For the text-containing cell, return its midpoint in (x, y) coordinate format. 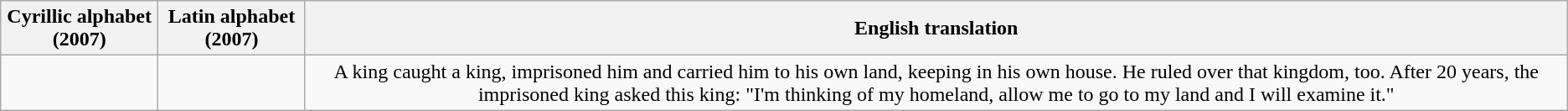
English translation (936, 29)
Latin alphabet (2007) (232, 29)
Cyrillic alphabet (2007) (80, 29)
